Locate the cell with the specified text and output its (x, y) center coordinate. 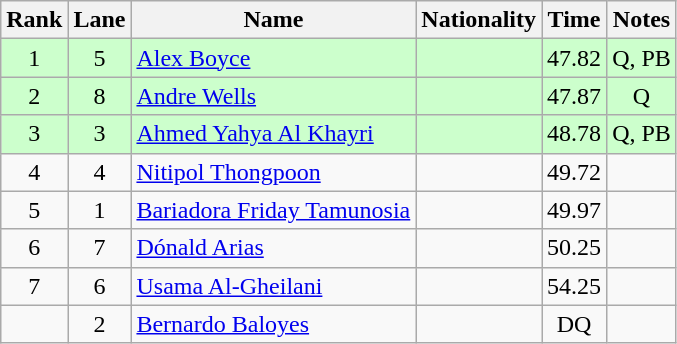
48.78 (574, 134)
50.25 (574, 248)
49.97 (574, 210)
Notes (642, 20)
54.25 (574, 286)
Usama Al-Gheilani (274, 286)
Dónald Arias (274, 248)
8 (100, 96)
DQ (574, 324)
Ahmed Yahya Al Khayri (274, 134)
Bernardo Baloyes (274, 324)
Nitipol Thongpoon (274, 172)
49.72 (574, 172)
47.82 (574, 58)
Time (574, 20)
Rank (34, 20)
Lane (100, 20)
47.87 (574, 96)
Q (642, 96)
Nationality (479, 20)
Andre Wells (274, 96)
Bariadora Friday Tamunosia (274, 210)
Name (274, 20)
Alex Boyce (274, 58)
